Return (x, y) of the center of cell containing provided text 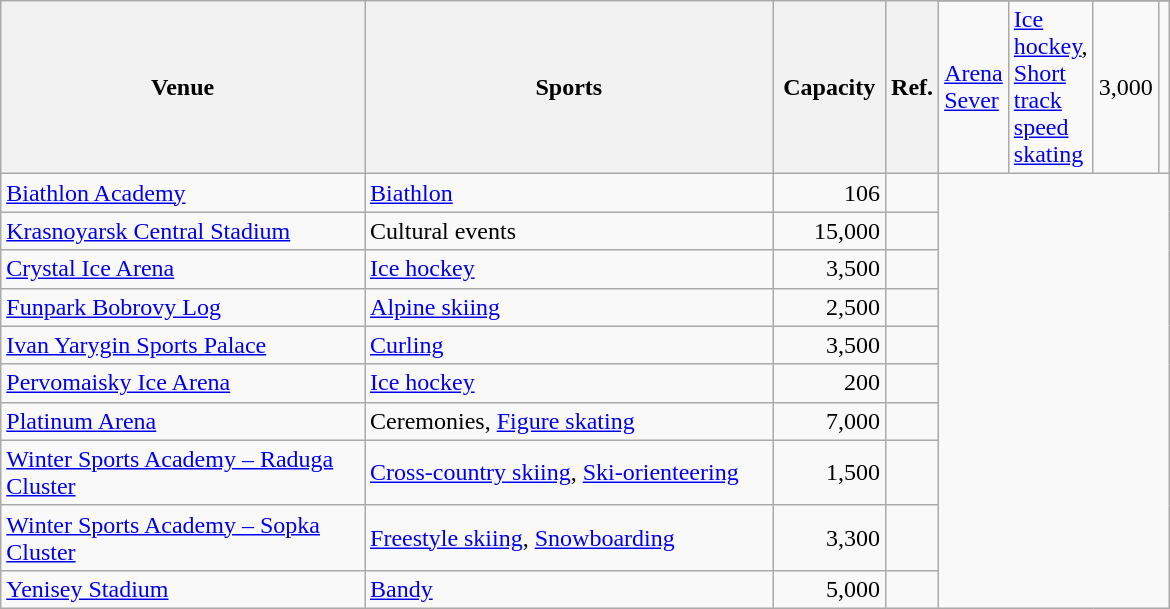
7,000 (830, 421)
3,000 (1126, 88)
Capacity (830, 88)
5,000 (830, 589)
3,300 (830, 538)
Pervomaisky Ice Arena (183, 383)
200 (830, 383)
Arena Sever (974, 88)
Sports (569, 88)
Cultural events (569, 231)
Venue (183, 88)
Freestyle skiing, Snowboarding (569, 538)
Curling (569, 345)
106 (830, 193)
Platinum Arena (183, 421)
Biathlon Academy (183, 193)
Ceremonies, Figure skating (569, 421)
Ref. (912, 88)
15,000 (830, 231)
Yenisey Stadium (183, 589)
Krasnoyarsk Central Stadium (183, 231)
Crystal Ice Arena (183, 269)
Ice hockey, Short track speed skating (1050, 88)
Ivan Yarygin Sports Palace (183, 345)
1,500 (830, 472)
Alpine skiing (569, 307)
Winter Sports Academy – Raduga Cluster (183, 472)
Funpark Bobrovy Log (183, 307)
Winter Sports Academy – Sopka Cluster (183, 538)
2,500 (830, 307)
Biathlon (569, 193)
Cross-country skiing, Ski-orienteering (569, 472)
Bandy (569, 589)
